For the text-containing cell, return its midpoint in (x, y) coordinate format. 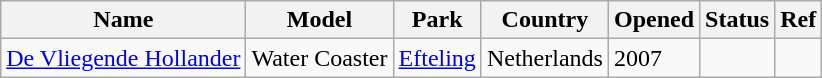
Opened (654, 20)
Netherlands (544, 58)
Park (437, 20)
Ref (798, 20)
Efteling (437, 58)
De Vliegende Hollander (124, 58)
Name (124, 20)
Country (544, 20)
Model (320, 20)
Status (738, 20)
Water Coaster (320, 58)
2007 (654, 58)
